From the cell containing the given text, extract its center point as [X, Y] coordinate. 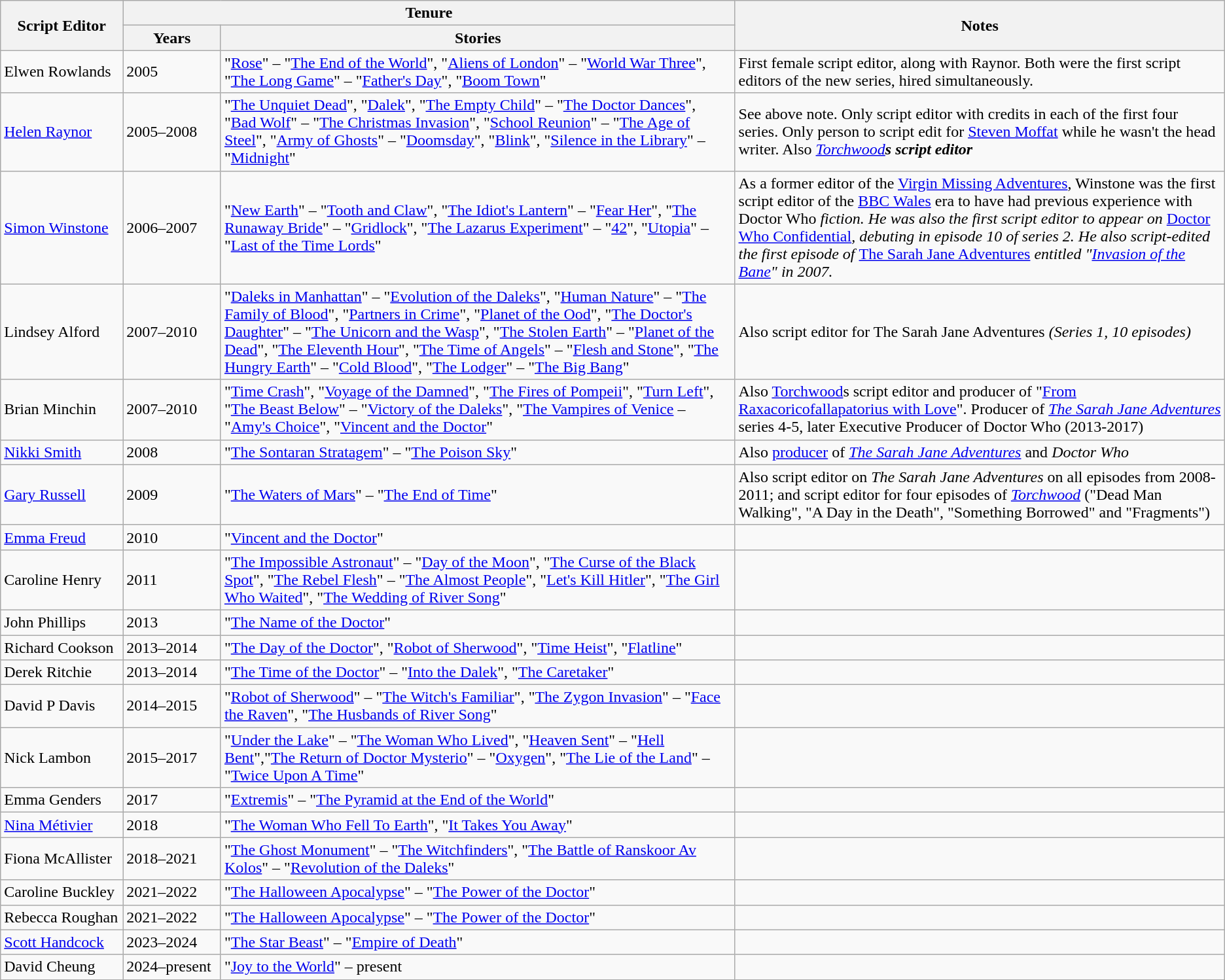
"The Star Beast" – "Empire of Death" [478, 942]
David Cheung [62, 967]
Tenure [429, 13]
Emma Genders [62, 800]
Simon Winstone [62, 228]
Caroline Buckley [62, 892]
"Joy to the World" – present [478, 967]
2008 [172, 452]
2009 [172, 495]
"Extremis" – "The Pyramid at the End of the World" [478, 800]
2018 [172, 825]
Nina Métivier [62, 825]
Derek Ritchie [62, 673]
"Robot of Sherwood" – "The Witch's Familiar", "The Zygon Invasion" – "Face the Raven", "The Husbands of River Song" [478, 707]
"The Name of the Doctor" [478, 622]
2023–2024 [172, 942]
"The Day of the Doctor", "Robot of Sherwood", "Time Heist", "Flatline" [478, 647]
Rebecca Roughan [62, 917]
"Rose" – "The End of the World", "Aliens of London" – "World War Three", "The Long Game" – "Father's Day", "Boom Town" [478, 72]
Nick Lambon [62, 758]
Helen Raynor [62, 132]
Scott Handcock [62, 942]
Brian Minchin [62, 410]
2014–2015 [172, 707]
Gary Russell [62, 495]
"The Ghost Monument" – "The Witchfinders", "The Battle of Ranskoor Av Kolos" – "Revolution of the Daleks" [478, 858]
2006–2007 [172, 228]
Caroline Henry [62, 580]
"The Woman Who Fell To Earth", "It Takes You Away" [478, 825]
2005–2008 [172, 132]
David P Davis [62, 707]
2024–present [172, 967]
Elwen Rowlands [62, 72]
Also script editor for The Sarah Jane Adventures (Series 1, 10 episodes) [980, 332]
Emma Freud [62, 537]
2015–2017 [172, 758]
Lindsey Alford [62, 332]
2005 [172, 72]
2013 [172, 622]
2011 [172, 580]
Nikki Smith [62, 452]
2010 [172, 537]
John Phillips [62, 622]
Richard Cookson [62, 647]
"The Sontaran Stratagem" – "The Poison Sky" [478, 452]
2017 [172, 800]
Stories [478, 38]
2018–2021 [172, 858]
"Vincent and the Doctor" [478, 537]
Notes [980, 26]
"The Time of the Doctor" – "Into the Dalek", "The Caretaker" [478, 673]
Also producer of The Sarah Jane Adventures and Doctor Who [980, 452]
Years [172, 38]
Script Editor [62, 26]
"The Waters of Mars" – "The End of Time" [478, 495]
Fiona McAllister [62, 858]
First female script editor, along with Raynor. Both were the first script editors of the new series, hired simultaneously. [980, 72]
